Capture the cell that displays the provided text and extract its [x, y] central coordinate. 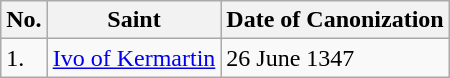
Saint [134, 20]
Date of Canonization [335, 20]
26 June 1347 [335, 58]
Ivo of Kermartin [134, 58]
No. [24, 20]
1. [24, 58]
